Identify which cell holds the provided text, then report its (X, Y) central coordinate. 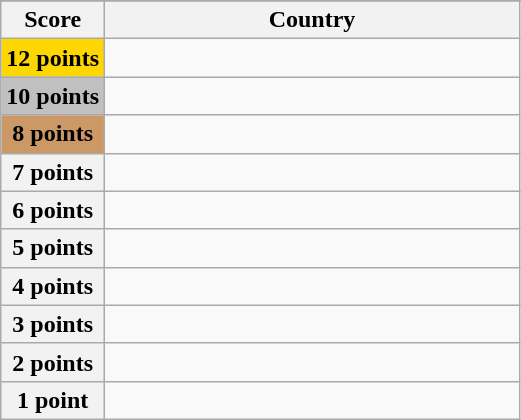
10 points (53, 96)
8 points (53, 134)
Score (53, 20)
12 points (53, 58)
Country (312, 20)
2 points (53, 362)
7 points (53, 172)
6 points (53, 210)
4 points (53, 286)
1 point (53, 400)
3 points (53, 324)
5 points (53, 248)
